Search for the cell housing the specified text and yield its [X, Y] center coordinate. 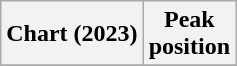
Chart (2023) [72, 34]
Peakposition [189, 34]
